Find where the given text appears and provide that cell's center as (X, Y) coordinate. 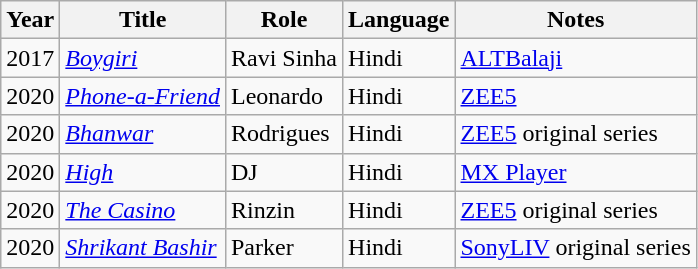
Phone-a-Friend (143, 96)
Shrikant Bashir (143, 248)
High (143, 172)
DJ (284, 172)
SonyLIV original series (576, 248)
ZEE5 (576, 96)
Rodrigues (284, 134)
The Casino (143, 210)
ALTBalaji (576, 58)
Language (399, 20)
Bhanwar (143, 134)
2017 (30, 58)
Boygiri (143, 58)
Role (284, 20)
Parker (284, 248)
Year (30, 20)
Notes (576, 20)
MX Player (576, 172)
Leonardo (284, 96)
Rinzin (284, 210)
Ravi Sinha (284, 58)
Title (143, 20)
